Detect which cell encompasses the target text, then output its [x, y] center coordinate. 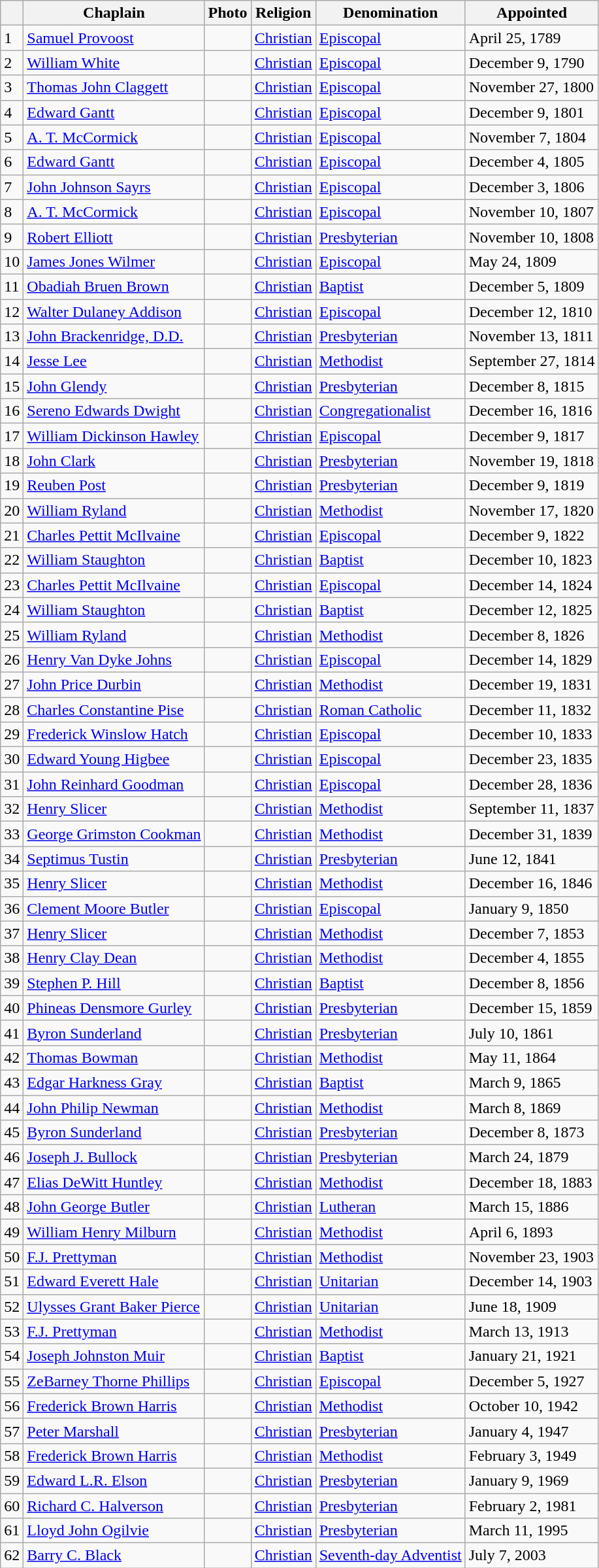
52 [12, 1307]
33 [12, 834]
Elias DeWitt Huntley [114, 1182]
January 9, 1850 [532, 909]
December 11, 1832 [532, 709]
Chaplain [114, 13]
December 9, 1790 [532, 63]
John Johnson Sayrs [114, 187]
December 9, 1801 [532, 112]
14 [12, 361]
November 7, 1804 [532, 137]
27 [12, 684]
24 [12, 610]
Walter Dulaney Addison [114, 312]
Ulysses Grant Baker Pierce [114, 1307]
Seventh-day Adventist [391, 1556]
Henry Clay Dean [114, 958]
39 [12, 983]
March 15, 1886 [532, 1207]
January 4, 1947 [532, 1431]
Samuel Provoost [114, 38]
Lutheran [391, 1207]
December 9, 1819 [532, 486]
30 [12, 759]
December 14, 1824 [532, 585]
December 16, 1846 [532, 884]
37 [12, 933]
40 [12, 1008]
57 [12, 1431]
8 [12, 212]
36 [12, 909]
March 9, 1865 [532, 1082]
Obadiah Bruen Brown [114, 286]
Thomas John Claggett [114, 88]
Clement Moore Butler [114, 909]
Photo [227, 13]
7 [12, 187]
November 10, 1807 [532, 212]
Henry Van Dyke Johns [114, 659]
60 [12, 1505]
December 19, 1831 [532, 684]
4 [12, 112]
Jesse Lee [114, 361]
58 [12, 1456]
50 [12, 1257]
Frederick Winslow Hatch [114, 735]
Congregationalist [391, 411]
John Philip Newman [114, 1108]
41 [12, 1033]
December 23, 1835 [532, 759]
March 24, 1879 [532, 1158]
February 2, 1981 [532, 1505]
54 [12, 1356]
John Glendy [114, 386]
47 [12, 1182]
48 [12, 1207]
3 [12, 88]
21 [12, 535]
November 19, 1818 [532, 461]
62 [12, 1556]
December 9, 1817 [532, 436]
20 [12, 510]
December 8, 1826 [532, 635]
Joseph J. Bullock [114, 1158]
18 [12, 461]
December 3, 1806 [532, 187]
George Grimston Cookman [114, 834]
Sereno Edwards Dwight [114, 411]
June 18, 1909 [532, 1307]
Edward Young Higbee [114, 759]
December 9, 1822 [532, 535]
June 12, 1841 [532, 859]
Appointed [532, 13]
13 [12, 337]
December 4, 1805 [532, 162]
Robert Elliott [114, 237]
May 24, 1809 [532, 261]
44 [12, 1108]
Richard C. Halverson [114, 1505]
11 [12, 286]
55 [12, 1381]
9 [12, 237]
Denomination [391, 13]
25 [12, 635]
December 14, 1829 [532, 659]
15 [12, 386]
17 [12, 436]
Stephen P. Hill [114, 983]
23 [12, 585]
July 7, 2003 [532, 1556]
2 [12, 63]
December 12, 1825 [532, 610]
December 14, 1903 [532, 1282]
December 5, 1809 [532, 286]
December 15, 1859 [532, 1008]
Barry C. Black [114, 1556]
22 [12, 560]
William White [114, 63]
May 11, 1864 [532, 1058]
28 [12, 709]
September 11, 1837 [532, 809]
Phineas Densmore Gurley [114, 1008]
November 10, 1808 [532, 237]
John Reinhard Goodman [114, 784]
59 [12, 1480]
December 8, 1873 [532, 1133]
March 8, 1869 [532, 1108]
29 [12, 735]
Roman Catholic [391, 709]
April 6, 1893 [532, 1232]
November 13, 1811 [532, 337]
James Jones Wilmer [114, 261]
November 23, 1903 [532, 1257]
July 10, 1861 [532, 1033]
January 21, 1921 [532, 1356]
March 11, 1995 [532, 1531]
December 8, 1815 [532, 386]
John Brackenridge, D.D. [114, 337]
16 [12, 411]
William Dickinson Hawley [114, 436]
Reuben Post [114, 486]
31 [12, 784]
6 [12, 162]
December 4, 1855 [532, 958]
10 [12, 261]
Edgar Harkness Gray [114, 1082]
Peter Marshall [114, 1431]
December 10, 1833 [532, 735]
December 16, 1816 [532, 411]
Charles Constantine Pise [114, 709]
Thomas Bowman [114, 1058]
51 [12, 1282]
45 [12, 1133]
December 28, 1836 [532, 784]
March 13, 1913 [532, 1331]
43 [12, 1082]
5 [12, 137]
December 18, 1883 [532, 1182]
John Clark [114, 461]
Edward L.R. Elson [114, 1480]
19 [12, 486]
32 [12, 809]
December 8, 1856 [532, 983]
Religion [283, 13]
December 10, 1823 [532, 560]
John Price Durbin [114, 684]
December 31, 1839 [532, 834]
1 [12, 38]
December 7, 1853 [532, 933]
Joseph Johnston Muir [114, 1356]
April 25, 1789 [532, 38]
December 5, 1927 [532, 1381]
ZeBarney Thorne Phillips [114, 1381]
November 17, 1820 [532, 510]
December 12, 1810 [532, 312]
January 9, 1969 [532, 1480]
26 [12, 659]
Edward Everett Hale [114, 1282]
38 [12, 958]
John George Butler [114, 1207]
34 [12, 859]
35 [12, 884]
Lloyd John Ogilvie [114, 1531]
42 [12, 1058]
Septimus Tustin [114, 859]
49 [12, 1232]
February 3, 1949 [532, 1456]
12 [12, 312]
November 27, 1800 [532, 88]
September 27, 1814 [532, 361]
William Henry Milburn [114, 1232]
53 [12, 1331]
56 [12, 1406]
61 [12, 1531]
October 10, 1942 [532, 1406]
46 [12, 1158]
